Capture the cell that displays the provided text and extract its [x, y] central coordinate. 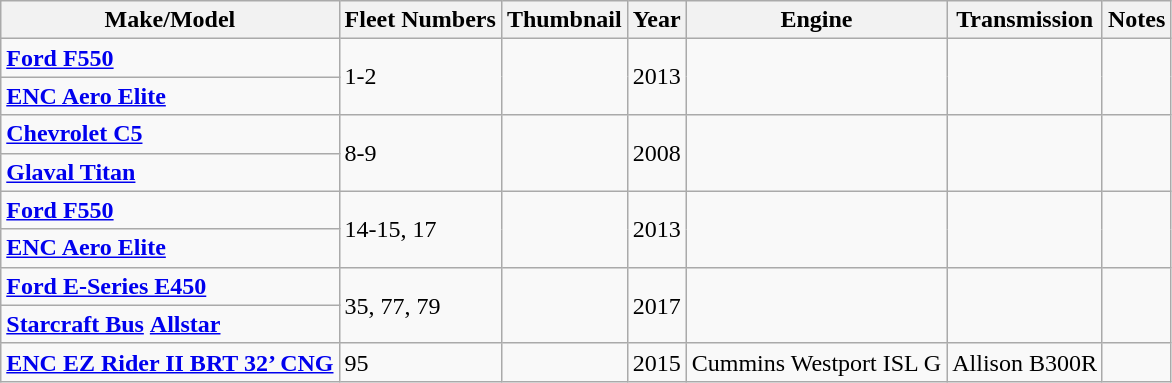
Engine [816, 20]
Cummins Westport ISL G [816, 362]
Year [656, 20]
2008 [656, 153]
Fleet Numbers [420, 20]
Starcraft Bus Allstar [170, 324]
Chevrolet C5 [170, 134]
Thumbnail [564, 20]
ENC EZ Rider II BRT 32’ CNG [170, 362]
8-9 [420, 153]
14-15, 17 [420, 229]
Make/Model [170, 20]
Notes [1136, 20]
Ford E-Series E450 [170, 286]
2015 [656, 362]
95 [420, 362]
1-2 [420, 77]
35, 77, 79 [420, 305]
Transmission [1025, 20]
Glaval Titan [170, 172]
2017 [656, 305]
Allison B300R [1025, 362]
